Scan for the cell matching the given text and deliver its (x, y) coordinate at center. 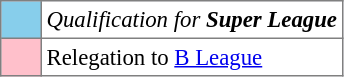
Relegation to B League (192, 57)
Qualification for Super League (192, 20)
